Return the (X, Y) coordinate for the center point of the cell that contains the specified text.  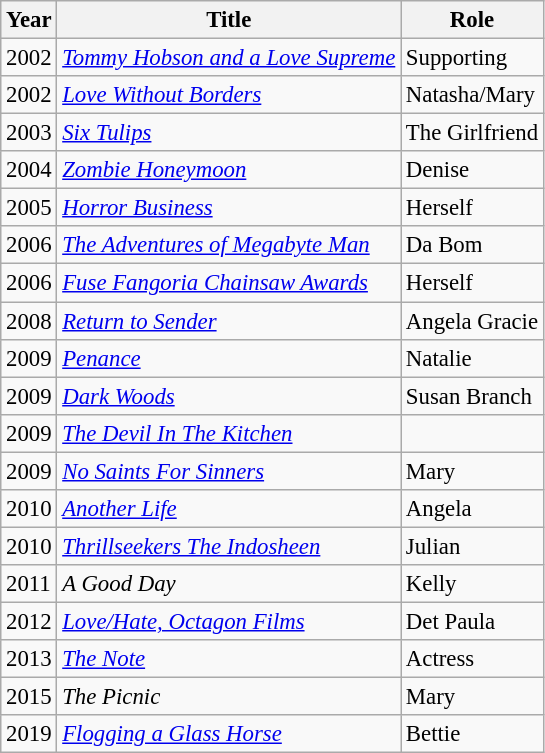
Another Life (229, 509)
Love/Hate, Octagon Films (229, 621)
Return to Sender (229, 321)
Bettie (472, 734)
Six Tulips (229, 133)
Angela (472, 509)
Julian (472, 546)
The Picnic (229, 697)
2012 (29, 621)
2011 (29, 584)
A Good Day (229, 584)
2015 (29, 697)
Natalie (472, 358)
Flogging a Glass Horse (229, 734)
Natasha/Mary (472, 95)
Kelly (472, 584)
Year (29, 20)
Tommy Hobson and a Love Supreme (229, 58)
Love Without Borders (229, 95)
The Note (229, 659)
2003 (29, 133)
Denise (472, 170)
Penance (229, 358)
The Devil In The Kitchen (229, 433)
2004 (29, 170)
Role (472, 20)
Susan Branch (472, 396)
Supporting (472, 58)
Det Paula (472, 621)
Horror Business (229, 208)
Angela Gracie (472, 321)
2013 (29, 659)
Da Bom (472, 245)
Actress (472, 659)
2008 (29, 321)
Thrillseekers The Indosheen (229, 546)
Zombie Honeymoon (229, 170)
2005 (29, 208)
Fuse Fangoria Chainsaw Awards (229, 283)
No Saints For Sinners (229, 471)
The Adventures of Megabyte Man (229, 245)
The Girlfriend (472, 133)
Dark Woods (229, 396)
Title (229, 20)
2019 (29, 734)
